Identify which cell holds the provided text, then report its [x, y] central coordinate. 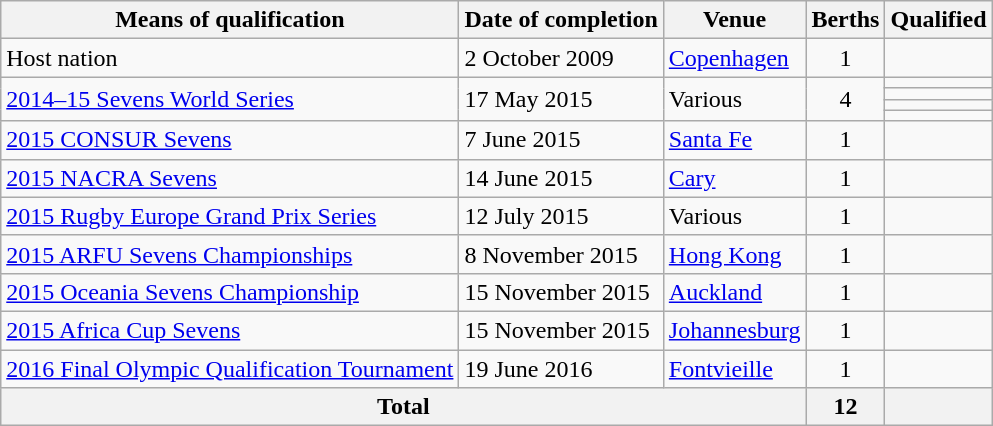
Total [404, 407]
Venue [734, 20]
2015 Oceania Sevens Championship [230, 292]
2016 Final Olympic Qualification Tournament [230, 369]
2015 ARFU Sevens Championships [230, 254]
Hong Kong [734, 254]
Cary [734, 178]
12 [846, 407]
Copenhagen [734, 58]
2015 CONSUR Sevens [230, 140]
2015 Africa Cup Sevens [230, 330]
4 [846, 99]
2014–15 Sevens World Series [230, 99]
12 July 2015 [561, 216]
Host nation [230, 58]
Santa Fe [734, 140]
14 June 2015 [561, 178]
Qualified [938, 20]
19 June 2016 [561, 369]
Date of completion [561, 20]
8 November 2015 [561, 254]
Johannesburg [734, 330]
2015 Rugby Europe Grand Prix Series [230, 216]
2 October 2009 [561, 58]
7 June 2015 [561, 140]
Auckland [734, 292]
Means of qualification [230, 20]
Berths [846, 20]
17 May 2015 [561, 99]
2015 NACRA Sevens [230, 178]
Fontvieille [734, 369]
